Identify which cell holds the provided text, then report its [x, y] central coordinate. 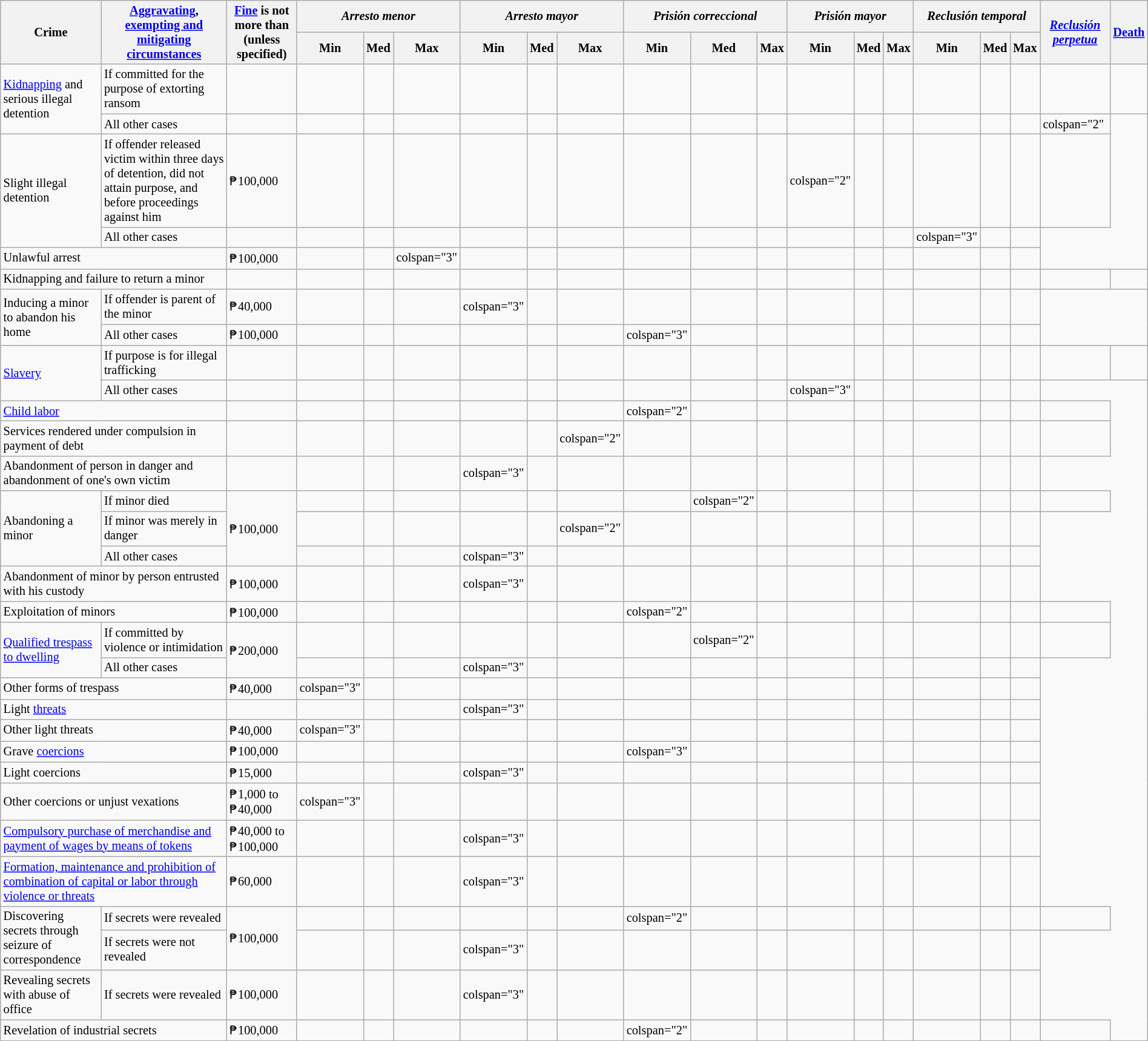
Crime [51, 32]
Qualified trespass to dwelling [51, 650]
Reclusión temporal [977, 16]
Aggravating, exempting and mitigating circumstances [164, 32]
Revealing secrets with abuse of office [51, 995]
Services rendered under compulsion in payment of debt [114, 438]
Compulsory purchase of merchandise and payment of wages by means of tokens [114, 839]
₱15,000 [262, 772]
Kidnapping and failure to return a minor [114, 279]
₱60,000 [262, 881]
Prisión mayor [850, 16]
If committed for the purpose of extorting ransom [164, 89]
₱1,000 to ₱40,000 [262, 801]
Revelation of industrial secrets [114, 1030]
If offender is parent of the minor [164, 306]
Light threats [114, 709]
Slight illegal detention [51, 190]
Fine is not more than (unless specified) [262, 32]
₱40,000 to ₱100,000 [262, 839]
If purpose is for illegal trafficking [164, 363]
Inducing a minor to abandon his home [51, 317]
If secrets were not revealed [164, 950]
Abandonment of minor by person entrusted with his custody [114, 584]
Kidnapping and serious illegal detention [51, 99]
Reclusión perpetua [1075, 32]
If committed by violence or intimidation [164, 640]
Other coercions or unjust vexations [114, 801]
Prisión correccional [705, 16]
Death [1129, 32]
₱200,000 [262, 650]
Slavery [51, 373]
Child labor [114, 411]
Light coercions [114, 772]
Discovering secrets through seizure of correspondence [51, 938]
If minor died [164, 501]
Other light threats [114, 730]
Arresto menor [378, 16]
Formation, maintenance and prohibition of combination of capital or labor through violence or threats [114, 881]
Other forms of trespass [114, 689]
Grave coercions [114, 752]
Abandoning a minor [51, 529]
If minor was merely in danger [164, 528]
Unlawful arrest [114, 258]
Exploitation of minors [114, 611]
Abandonment of person in danger and abandonment of one's own victim [114, 473]
If offender released victim within three days of detention, did not attain purpose, and before proceedings against him [164, 180]
Arresto mayor [542, 16]
